Identify which cell holds the provided text, then report its [X, Y] central coordinate. 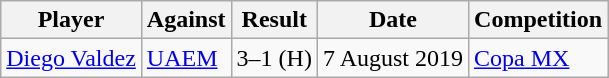
UAEM [186, 58]
Competition [538, 20]
3–1 (H) [274, 58]
Player [72, 20]
7 August 2019 [392, 58]
Result [274, 20]
Against [186, 20]
Copa MX [538, 58]
Diego Valdez [72, 58]
Date [392, 20]
